Pinpoint the cell where the given text exists, returning its [x, y] midpoint coordinate. 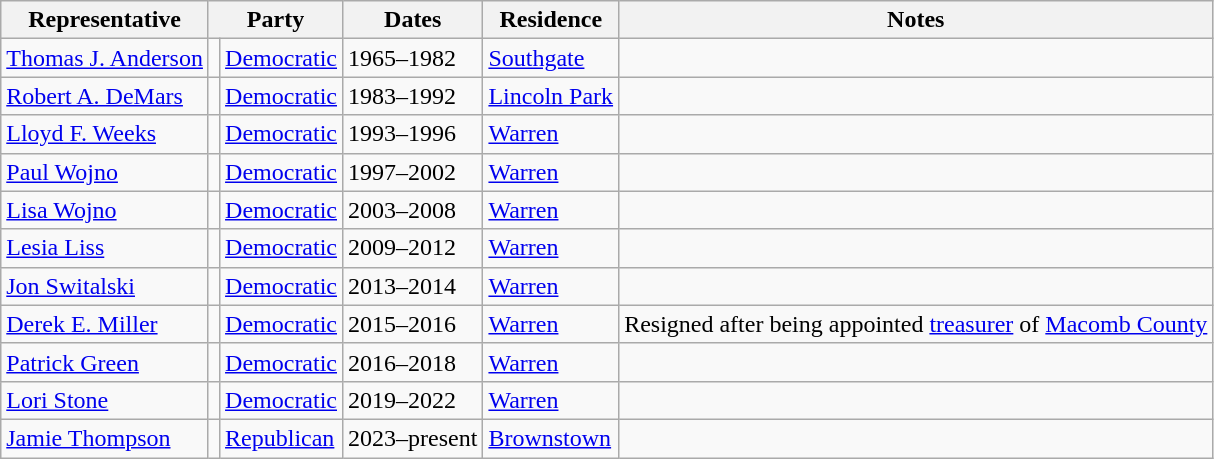
1983–1992 [413, 96]
1997–2002 [413, 172]
Lisa Wojno [105, 210]
1965–1982 [413, 58]
Resigned after being appointed treasurer of Macomb County [916, 324]
2016–2018 [413, 362]
Derek E. Miller [105, 324]
Robert A. DeMars [105, 96]
2009–2012 [413, 248]
Party [275, 20]
Jamie Thompson [105, 438]
Representative [105, 20]
Dates [413, 20]
Lesia Liss [105, 248]
Notes [916, 20]
Residence [551, 20]
Lloyd F. Weeks [105, 134]
Paul Wojno [105, 172]
Thomas J. Anderson [105, 58]
Lincoln Park [551, 96]
2023–present [413, 438]
1993–1996 [413, 134]
Brownstown [551, 438]
2013–2014 [413, 286]
Patrick Green [105, 362]
Southgate [551, 58]
Republican [282, 438]
Lori Stone [105, 400]
2015–2016 [413, 324]
2019–2022 [413, 400]
2003–2008 [413, 210]
Jon Switalski [105, 286]
